Locate the cell with the specified text and output its [x, y] center coordinate. 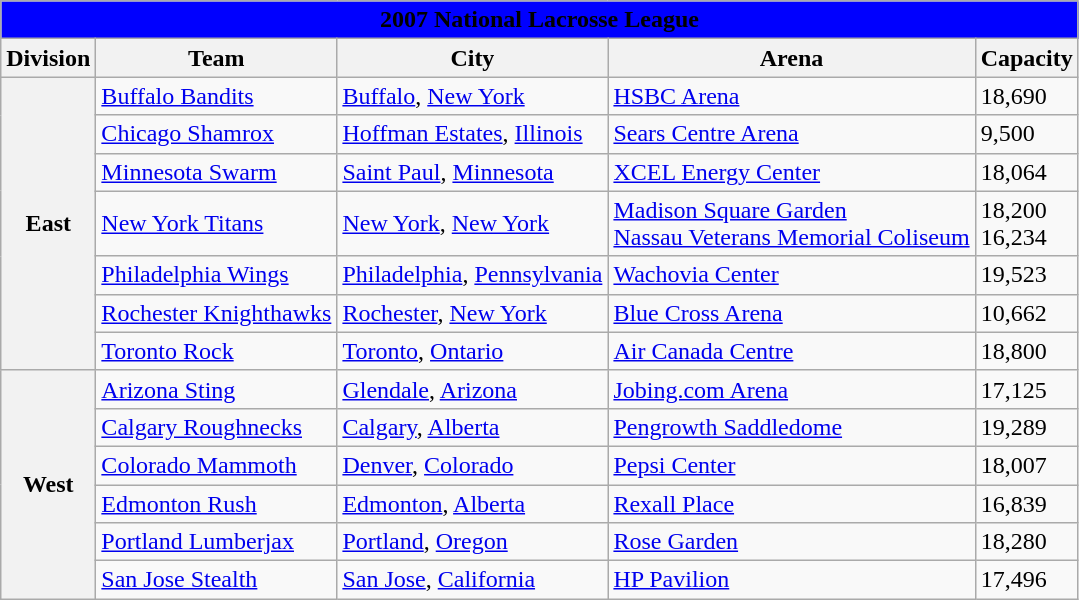
Arena [792, 58]
Calgary, Alberta [472, 427]
Arizona Sting [216, 389]
Team [216, 58]
Rochester, New York [472, 313]
10,662 [1026, 313]
Pepsi Center [792, 465]
9,500 [1026, 134]
Buffalo, New York [472, 96]
18,064 [1026, 172]
Edmonton, Alberta [472, 503]
Colorado Mammoth [216, 465]
18,800 [1026, 351]
HSBC Arena [792, 96]
Jobing.com Arena [792, 389]
Pengrowth Saddledome [792, 427]
19,523 [1026, 275]
Portland Lumberjax [216, 542]
City [472, 58]
16,839 [1026, 503]
Rose Garden [792, 542]
San Jose Stealth [216, 580]
18,200 16,234 [1026, 224]
Rexall Place [792, 503]
19,289 [1026, 427]
New York Titans [216, 224]
Edmonton Rush [216, 503]
Toronto Rock [216, 351]
Division [48, 58]
Sears Centre Arena [792, 134]
Portland, Oregon [472, 542]
Philadelphia Wings [216, 275]
17,125 [1026, 389]
Denver, Colorado [472, 465]
HP Pavilion [792, 580]
Madison Square Garden Nassau Veterans Memorial Coliseum [792, 224]
Calgary Roughnecks [216, 427]
Chicago Shamrox [216, 134]
Blue Cross Arena [792, 313]
18,280 [1026, 542]
Air Canada Centre [792, 351]
East [48, 224]
New York, New York [472, 224]
Hoffman Estates, Illinois [472, 134]
San Jose, California [472, 580]
18,007 [1026, 465]
Saint Paul, Minnesota [472, 172]
Minnesota Swarm [216, 172]
West [48, 484]
Capacity [1026, 58]
Toronto, Ontario [472, 351]
2007 National Lacrosse League [540, 20]
18,690 [1026, 96]
Glendale, Arizona [472, 389]
17,496 [1026, 580]
Buffalo Bandits [216, 96]
Philadelphia, Pennsylvania [472, 275]
XCEL Energy Center [792, 172]
Wachovia Center [792, 275]
Rochester Knighthawks [216, 313]
